Return [x, y] of the center of cell containing provided text 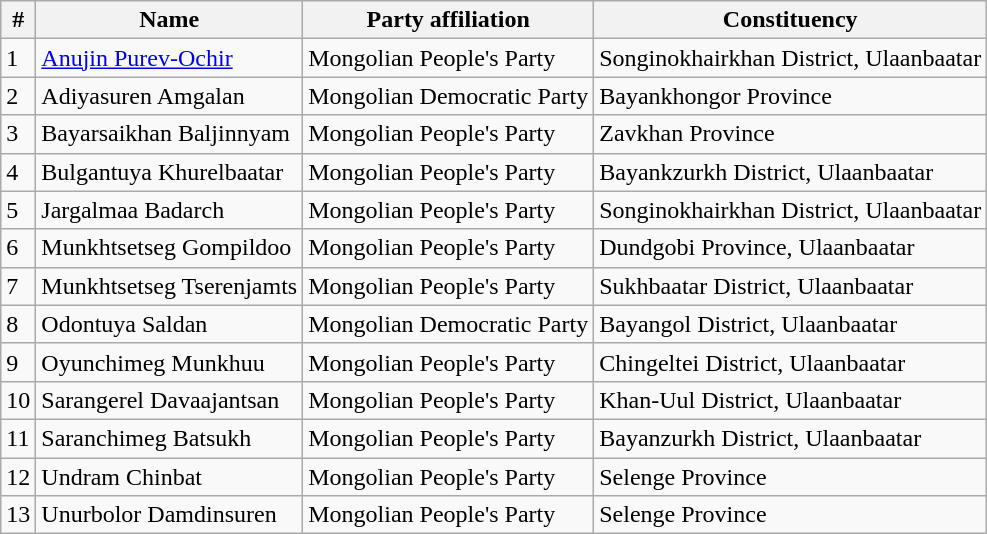
2 [18, 96]
Chingeltei District, Ulaanbaatar [790, 362]
3 [18, 134]
Unurbolor Damdinsuren [170, 515]
Bayanzurkh District, Ulaanbaatar [790, 438]
Party affiliation [448, 20]
Dundgobi Province, Ulaanbaatar [790, 248]
Constituency [790, 20]
Adiyasuren Amgalan [170, 96]
8 [18, 324]
Khan-Uul District, Ulaanbaatar [790, 400]
11 [18, 438]
# [18, 20]
10 [18, 400]
Oyunchimeg Munkhuu [170, 362]
6 [18, 248]
Bayarsaikhan Baljinnyam [170, 134]
Bayankhongor Province [790, 96]
Munkhtsetseg Tserenjamts [170, 286]
Bayangol District, Ulaanbaatar [790, 324]
Jargalmaa Badarch [170, 210]
Anujin Purev-Ochir [170, 58]
1 [18, 58]
5 [18, 210]
Saranchimeg Batsukh [170, 438]
Bayankzurkh District, Ulaanbaatar [790, 172]
Sukhbaatar District, Ulaanbaatar [790, 286]
Sarangerel Davaajantsan [170, 400]
Undram Chinbat [170, 477]
13 [18, 515]
Name [170, 20]
12 [18, 477]
9 [18, 362]
Bulgantuya Khurelbaatar [170, 172]
Odontuya Saldan [170, 324]
Zavkhan Province [790, 134]
4 [18, 172]
7 [18, 286]
Munkhtsetseg Gompildoo [170, 248]
